Locate the cell with the specified text and output its (X, Y) center coordinate. 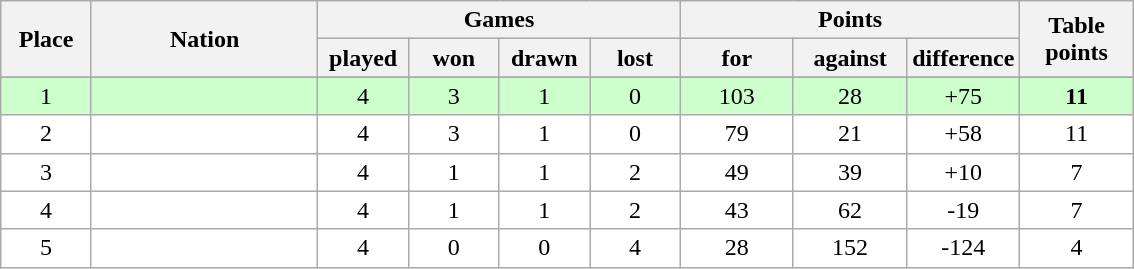
Place (46, 39)
Points (850, 20)
62 (850, 210)
against (850, 58)
5 (46, 248)
+10 (964, 172)
49 (736, 172)
+75 (964, 96)
lost (636, 58)
+58 (964, 134)
Games (499, 20)
152 (850, 248)
played (364, 58)
39 (850, 172)
-124 (964, 248)
difference (964, 58)
103 (736, 96)
won (454, 58)
Nation (204, 39)
79 (736, 134)
-19 (964, 210)
for (736, 58)
43 (736, 210)
21 (850, 134)
drawn (544, 58)
Tablepoints (1076, 39)
